Search for the cell housing the specified text and yield its (X, Y) center coordinate. 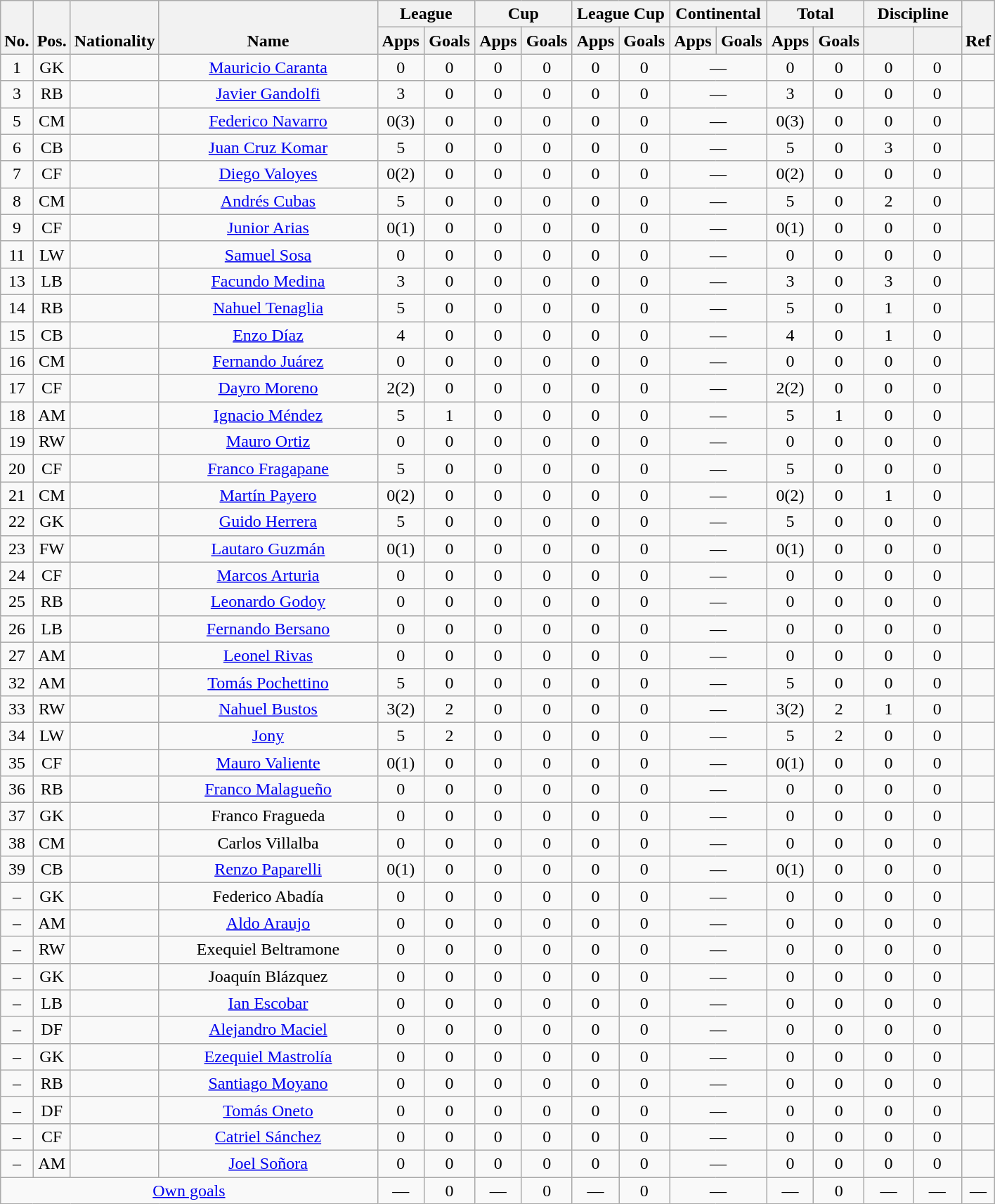
22 (17, 522)
8 (17, 201)
Cup (524, 14)
Franco Fragapane (268, 469)
38 (17, 843)
Pos. (52, 27)
Tomás Pochettino (268, 682)
FW (52, 549)
13 (17, 281)
Tomás Oneto (268, 1110)
Lautaro Guzmán (268, 549)
25 (17, 602)
Juan Cruz Komar (268, 148)
7 (17, 174)
Mauricio Caranta (268, 67)
36 (17, 790)
Martín Payero (268, 495)
39 (17, 870)
Mauro Valiente (268, 762)
Nahuel Bustos (268, 709)
No. (17, 27)
Alejandro Maciel (268, 1030)
Federico Abadía (268, 896)
Joel Soñora (268, 1163)
Guido Herrera (268, 522)
Ref (978, 27)
18 (17, 415)
17 (17, 388)
Dayro Moreno (268, 388)
Aldo Araujo (268, 923)
35 (17, 762)
Own goals (189, 1191)
Facundo Medina (268, 281)
6 (17, 148)
Jony (268, 735)
Joaquín Blázquez (268, 976)
34 (17, 735)
Leonel Rivas (268, 655)
Discipline (913, 14)
Renzo Paparelli (268, 870)
16 (17, 362)
24 (17, 575)
37 (17, 816)
Marcos Arturia (268, 575)
Javier Gandolfi (268, 94)
20 (17, 469)
League Cup (621, 14)
Franco Malagueño (268, 790)
Mauro Ortiz (268, 442)
Fernando Bersano (268, 629)
Leonardo Godoy (268, 602)
Total (815, 14)
Exequiel Beltramone (268, 950)
Federico Navarro (268, 121)
Andrés Cubas (268, 201)
32 (17, 682)
Catriel Sánchez (268, 1137)
Name (268, 27)
21 (17, 495)
Junior Arias (268, 228)
Ian Escobar (268, 1003)
27 (17, 655)
Franco Fragueda (268, 816)
League (426, 14)
Ezequiel Mastrolía (268, 1056)
26 (17, 629)
Nationality (115, 27)
Diego Valoyes (268, 174)
14 (17, 308)
Nahuel Tenaglia (268, 308)
33 (17, 709)
Santiago Moyano (268, 1083)
9 (17, 228)
Enzo Díaz (268, 335)
15 (17, 335)
Ignacio Méndez (268, 415)
19 (17, 442)
Fernando Juárez (268, 362)
Carlos Villalba (268, 843)
Continental (718, 14)
23 (17, 549)
11 (17, 254)
Samuel Sosa (268, 254)
